Identify which cell holds the provided text, then report its [x, y] central coordinate. 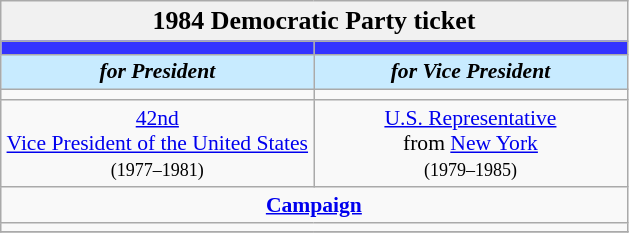
1984 Democratic Party ticket [314, 21]
for President [158, 72]
U.S. Representativefrom New York(1979–1985) [470, 144]
Campaign [314, 205]
42ndVice President of the United States(1977–1981) [158, 144]
for Vice President [470, 72]
